Search for the cell housing the specified text and yield its [X, Y] center coordinate. 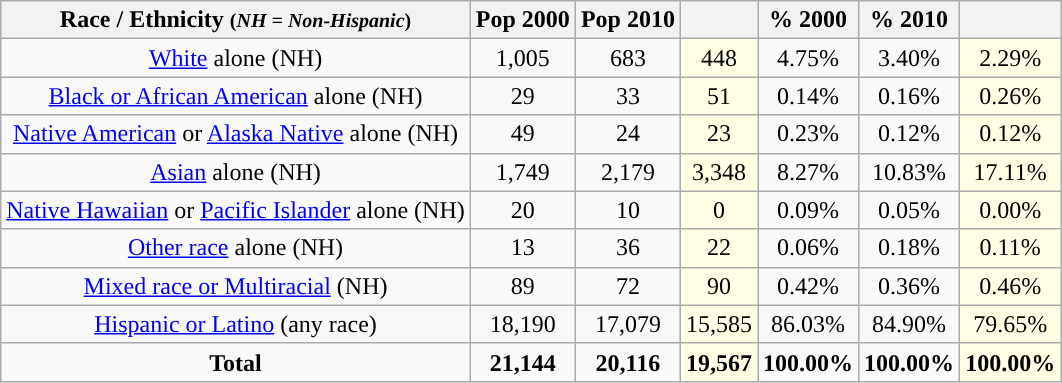
24 [628, 134]
Native American or Alaska Native alone (NH) [236, 134]
84.90% [910, 324]
Mixed race or Multiracial (NH) [236, 286]
3,348 [718, 172]
0.14% [808, 96]
448 [718, 58]
0.06% [808, 248]
33 [628, 96]
17.11% [1010, 172]
683 [628, 58]
23 [718, 134]
29 [522, 96]
49 [522, 134]
72 [628, 286]
20,116 [628, 362]
0 [718, 210]
0.46% [1010, 286]
22 [718, 248]
10.83% [910, 172]
0.36% [910, 286]
8.27% [808, 172]
1,005 [522, 58]
90 [718, 286]
White alone (NH) [236, 58]
21,144 [522, 362]
0.11% [1010, 248]
10 [628, 210]
89 [522, 286]
Asian alone (NH) [236, 172]
15,585 [718, 324]
17,079 [628, 324]
Native Hawaiian or Pacific Islander alone (NH) [236, 210]
1,749 [522, 172]
19,567 [718, 362]
2,179 [628, 172]
0.23% [808, 134]
% 2010 [910, 20]
0.16% [910, 96]
0.09% [808, 210]
79.65% [1010, 324]
Total [236, 362]
% 2000 [808, 20]
0.18% [910, 248]
Hispanic or Latino (any race) [236, 324]
Race / Ethnicity (NH = Non-Hispanic) [236, 20]
0.05% [910, 210]
13 [522, 248]
18,190 [522, 324]
36 [628, 248]
Pop 2000 [522, 20]
2.29% [1010, 58]
0.42% [808, 286]
0.00% [1010, 210]
0.26% [1010, 96]
Black or African American alone (NH) [236, 96]
3.40% [910, 58]
51 [718, 96]
20 [522, 210]
4.75% [808, 58]
Other race alone (NH) [236, 248]
Pop 2010 [628, 20]
86.03% [808, 324]
